Return the [x, y] coordinate for the center point of the cell that contains the specified text.  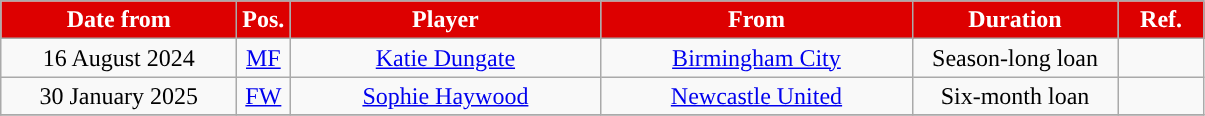
Six-month loan [1015, 96]
Date from [119, 20]
From [756, 20]
Sophie Haywood [446, 96]
30 January 2025 [119, 96]
FW [264, 96]
Season-long loan [1015, 58]
MF [264, 58]
16 August 2024 [119, 58]
Duration [1015, 20]
Katie Dungate [446, 58]
Player [446, 20]
Newcastle United [756, 96]
Birmingham City [756, 58]
Ref. [1161, 20]
Pos. [264, 20]
